Return [x, y] of the center of cell containing provided text 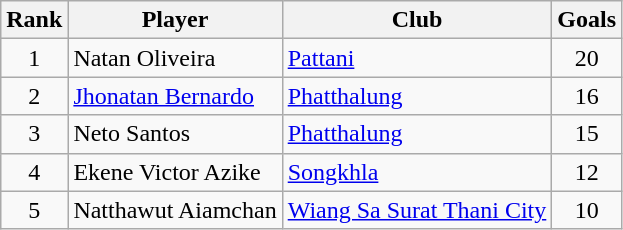
Player [175, 20]
4 [34, 172]
Jhonatan Bernardo [175, 96]
Rank [34, 20]
Neto Santos [175, 134]
12 [587, 172]
Wiang Sa Surat Thani City [417, 210]
Club [417, 20]
16 [587, 96]
Ekene Victor Azike [175, 172]
2 [34, 96]
Natthawut Aiamchan [175, 210]
15 [587, 134]
Natan Oliveira [175, 58]
1 [34, 58]
5 [34, 210]
Songkhla [417, 172]
10 [587, 210]
3 [34, 134]
20 [587, 58]
Goals [587, 20]
Pattani [417, 58]
